Return [x, y] of the center of cell containing provided text 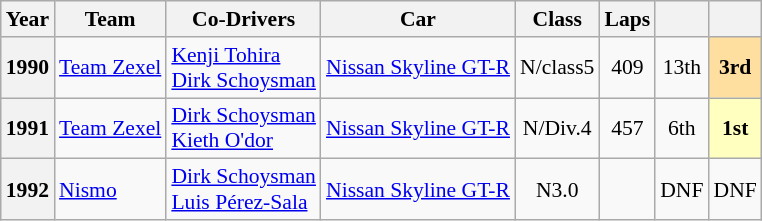
Class [557, 19]
Kenji Tohira Dirk Schoysman [244, 68]
Co-Drivers [244, 19]
Laps [627, 19]
1991 [28, 128]
N/Div.4 [557, 128]
Dirk Schoysman Kieth O'dor [244, 128]
6th [682, 128]
457 [627, 128]
1992 [28, 190]
N/class5 [557, 68]
Dirk Schoysman Luis Pérez-Sala [244, 190]
Car [418, 19]
Year [28, 19]
1990 [28, 68]
409 [627, 68]
Nismo [110, 190]
Team [110, 19]
3rd [736, 68]
1st [736, 128]
13th [682, 68]
N3.0 [557, 190]
